Identify which cell holds the provided text, then report its (X, Y) central coordinate. 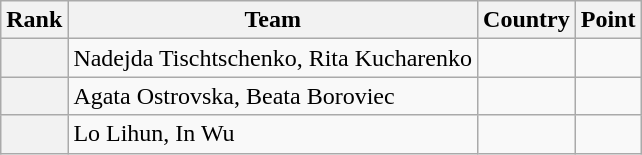
Point (608, 20)
Agata Ostrovska, Beata Boroviec (273, 96)
Team (273, 20)
Country (527, 20)
Rank (34, 20)
Lo Lihun, In Wu (273, 134)
Nadejda Tischtschenko, Rita Kucharenko (273, 58)
